Scan for the cell matching the given text and deliver its (X, Y) coordinate at center. 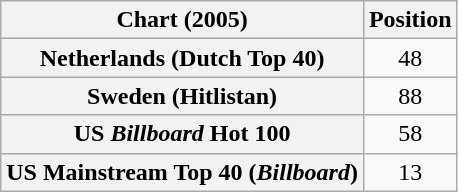
Position (410, 20)
13 (410, 172)
58 (410, 134)
48 (410, 58)
Netherlands (Dutch Top 40) (182, 58)
US Billboard Hot 100 (182, 134)
Chart (2005) (182, 20)
US Mainstream Top 40 (Billboard) (182, 172)
88 (410, 96)
Sweden (Hitlistan) (182, 96)
